Determine the [x, y] coordinate at the center of the cell enclosing the given text.  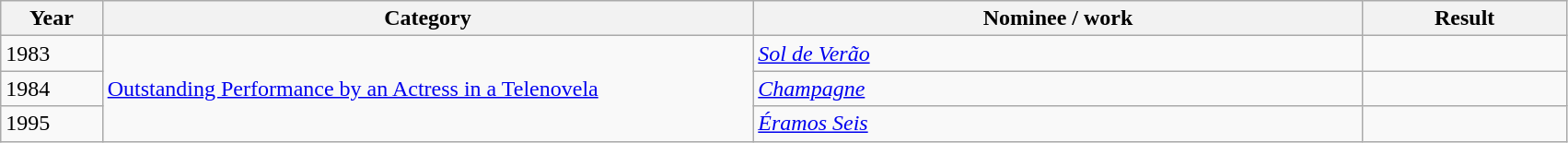
Category [427, 18]
Year [52, 18]
Outstanding Performance by an Actress in a Telenovela [427, 89]
1995 [52, 124]
1983 [52, 54]
Sol de Verão [1058, 54]
Champagne [1058, 89]
Éramos Seis [1058, 124]
1984 [52, 89]
Result [1464, 18]
Nominee / work [1058, 18]
